Return the [X, Y] coordinate for the center point of the cell that contains the specified text.  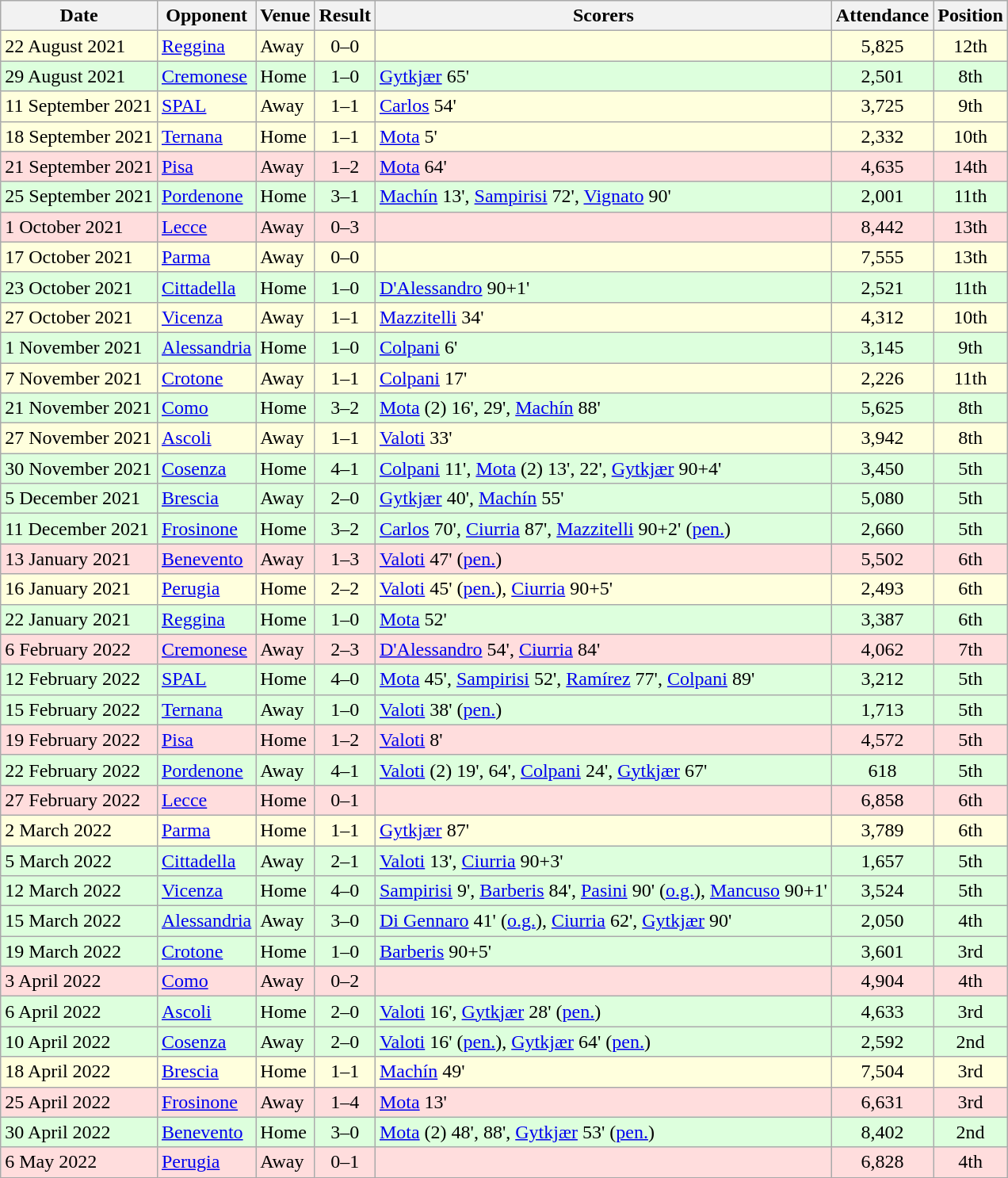
27 October 2021 [79, 317]
4,633 [882, 1012]
Mota 5' [603, 136]
618 [882, 770]
2,493 [882, 589]
3,212 [882, 679]
Valoti 47' (pen.) [603, 559]
18 September 2021 [79, 136]
5,625 [882, 408]
8,442 [882, 227]
2,226 [882, 378]
1,657 [882, 860]
2–3 [345, 649]
5,080 [882, 499]
2,050 [882, 921]
Machín 49' [603, 1072]
Di Gennaro 41' (o.g.), Ciurria 62', Gytkjær 90' [603, 921]
22 February 2022 [79, 770]
Machín 13', Sampirisi 72', Vignato 90' [603, 197]
1–3 [345, 559]
Mota (2) 16', 29', Machín 88' [603, 408]
7 November 2021 [79, 378]
25 September 2021 [79, 197]
23 October 2021 [79, 287]
30 November 2021 [79, 469]
1,713 [882, 709]
Valoti (2) 19', 64', Colpani 24', Gytkjær 67' [603, 770]
Opponent [206, 16]
6,828 [882, 1162]
4,635 [882, 166]
Mota 64' [603, 166]
Gytkjær 87' [603, 830]
27 November 2021 [79, 438]
2,592 [882, 1042]
D'Alessandro 90+1' [603, 287]
19 February 2022 [79, 740]
2,521 [882, 287]
3,789 [882, 830]
4,572 [882, 740]
2,660 [882, 529]
Valoti 8' [603, 740]
2–1 [345, 860]
16 January 2021 [79, 589]
22 January 2021 [79, 619]
0–2 [345, 981]
Gytkjær 40', Machín 55' [603, 499]
Gytkjær 65' [603, 76]
25 April 2022 [79, 1102]
3,450 [882, 469]
13 January 2021 [79, 559]
18 April 2022 [79, 1072]
1 November 2021 [79, 347]
Mazzitelli 34' [603, 317]
Valoti 33' [603, 438]
19 March 2022 [79, 951]
2,001 [882, 197]
4,312 [882, 317]
Colpani 6' [603, 347]
14th [971, 166]
6,631 [882, 1102]
Attendance [882, 16]
3,524 [882, 891]
5 March 2022 [79, 860]
27 February 2022 [79, 800]
Sampirisi 9', Barberis 84', Pasini 90' (o.g.), Mancuso 90+1' [603, 891]
12 February 2022 [79, 679]
Date [79, 16]
Valoti 38' (pen.) [603, 709]
3,725 [882, 106]
Valoti 13', Ciurria 90+3' [603, 860]
5,502 [882, 559]
6 April 2022 [79, 1012]
7,504 [882, 1072]
Mota 52' [603, 619]
15 March 2022 [79, 921]
3,942 [882, 438]
5,825 [882, 46]
21 September 2021 [79, 166]
Mota 45', Sampirisi 52', Ramírez 77', Colpani 89' [603, 679]
10 April 2022 [79, 1042]
Valoti 16' (pen.), Gytkjær 64' (pen.) [603, 1042]
11 September 2021 [79, 106]
Colpani 11', Mota (2) 13', 22', Gytkjær 90+4' [603, 469]
Mota 13' [603, 1102]
11 December 2021 [79, 529]
3–1 [345, 197]
3,601 [882, 951]
4,062 [882, 649]
Colpani 17' [603, 378]
6 February 2022 [79, 649]
5 December 2021 [79, 499]
3 April 2022 [79, 981]
Valoti 45' (pen.), Ciurria 90+5' [603, 589]
Carlos 70', Ciurria 87', Mazzitelli 90+2' (pen.) [603, 529]
1–4 [345, 1102]
2 March 2022 [79, 830]
Valoti 16', Gytkjær 28' (pen.) [603, 1012]
Carlos 54' [603, 106]
7,555 [882, 257]
12th [971, 46]
Barberis 90+5' [603, 951]
29 August 2021 [79, 76]
21 November 2021 [79, 408]
0–3 [345, 227]
17 October 2021 [79, 257]
2,501 [882, 76]
22 August 2021 [79, 46]
30 April 2022 [79, 1132]
2–2 [345, 589]
3,387 [882, 619]
1 October 2021 [79, 227]
4,904 [882, 981]
Position [971, 16]
15 February 2022 [79, 709]
Scorers [603, 16]
12 March 2022 [79, 891]
Result [345, 16]
2,332 [882, 136]
6 May 2022 [79, 1162]
D'Alessandro 54', Ciurria 84' [603, 649]
7th [971, 649]
3,145 [882, 347]
6,858 [882, 800]
Venue [285, 16]
Mota (2) 48', 88', Gytkjær 53' (pen.) [603, 1132]
8,402 [882, 1132]
